Capture the cell that displays the provided text and extract its [x, y] central coordinate. 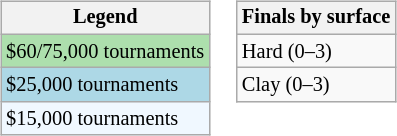
Legend [105, 18]
Finals by surface [316, 18]
$25,000 tournaments [105, 85]
Hard (0–3) [316, 51]
$15,000 tournaments [105, 119]
$60/75,000 tournaments [105, 51]
Clay (0–3) [316, 85]
